Identify which cell holds the provided text, then report its (X, Y) central coordinate. 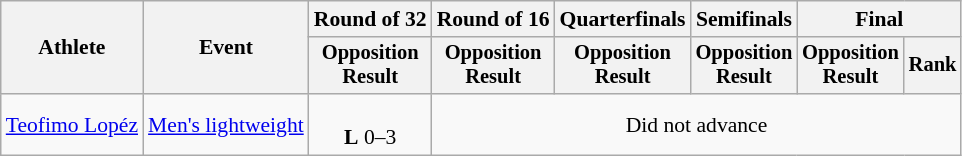
Quarterfinals (623, 19)
Final (879, 19)
Men's lightweight (226, 124)
Athlete (72, 48)
Round of 16 (494, 19)
Teofimo Lopéz (72, 124)
Semifinals (744, 19)
Did not advance (697, 124)
Event (226, 48)
Rank (933, 66)
L 0–3 (370, 124)
Round of 32 (370, 19)
